From the cell containing the given text, extract its center point as [x, y] coordinate. 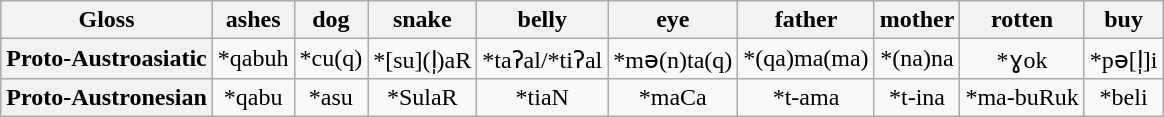
*SulaR [422, 97]
*taʔal/*tiʔal [542, 59]
*ma-buRuk [1022, 97]
*cu(q) [331, 59]
Proto-Austronesian [107, 97]
*pə[l̩]i [1124, 59]
eye [673, 20]
*beli [1124, 97]
*qabu [253, 97]
buy [1124, 20]
*mə(n)ta(q) [673, 59]
snake [422, 20]
*asu [331, 97]
*[su](l̩)aR [422, 59]
*t-ina [917, 97]
Gloss [107, 20]
rotten [1022, 20]
dog [331, 20]
father [806, 20]
Proto-Austroasiatic [107, 59]
*(qa)ma(ma) [806, 59]
*tiaN [542, 97]
mother [917, 20]
*t-ama [806, 97]
belly [542, 20]
*ɣok [1022, 59]
*qabuh [253, 59]
ashes [253, 20]
*maCa [673, 97]
*(na)na [917, 59]
